Find where the given text appears and provide that cell's center as [x, y] coordinate. 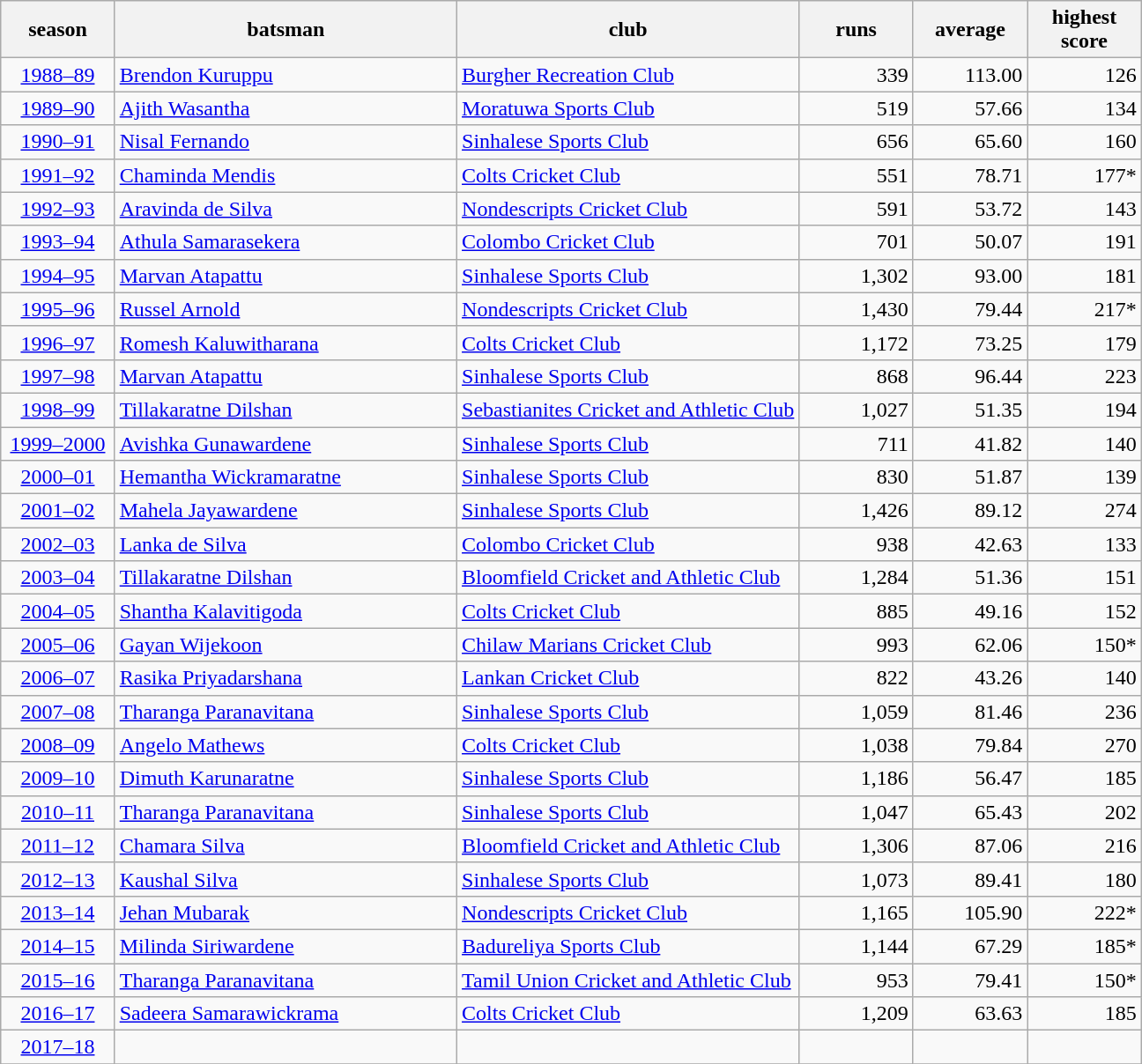
79.84 [969, 745]
41.82 [969, 443]
51.35 [969, 410]
2002–03 [58, 544]
42.63 [969, 544]
62.06 [969, 645]
Avishka Gunawardene [285, 443]
2008–09 [58, 745]
Nisal Fernando [285, 142]
185* [1084, 946]
2017–18 [58, 1047]
194 [1084, 410]
2015–16 [58, 980]
133 [1084, 544]
656 [856, 142]
56.47 [969, 779]
1994–95 [58, 276]
Russel Arnold [285, 309]
Lankan Cricket Club [628, 678]
Tamil Union Cricket and Athletic Club [628, 980]
Chamara Silva [285, 846]
830 [856, 477]
113.00 [969, 75]
Moratuwa Sports Club [628, 108]
Kaushal Silva [285, 879]
1,027 [856, 410]
81.46 [969, 712]
274 [1084, 511]
89.12 [969, 511]
Shantha Kalavitigoda [285, 611]
216 [1084, 846]
Mahela Jayawardene [285, 511]
1,306 [856, 846]
club [628, 30]
2001–02 [58, 511]
1989–90 [58, 108]
season [58, 30]
551 [856, 175]
2000–01 [58, 477]
2016–17 [58, 1014]
1996–97 [58, 343]
160 [1084, 142]
1997–98 [58, 376]
1,038 [856, 745]
2010–11 [58, 812]
Sebastianites Cricket and Athletic Club [628, 410]
Lanka de Silva [285, 544]
223 [1084, 376]
1999–2000 [58, 443]
2005–06 [58, 645]
63.63 [969, 1014]
Chaminda Mendis [285, 175]
Ajith Wasantha [285, 108]
2012–13 [58, 879]
Chilaw Marians Cricket Club [628, 645]
average [969, 30]
270 [1084, 745]
2007–08 [58, 712]
73.25 [969, 343]
Jehan Mubarak [285, 913]
2009–10 [58, 779]
152 [1084, 611]
222* [1084, 913]
highestscore [1084, 30]
Rasika Priyadarshana [285, 678]
79.41 [969, 980]
1,430 [856, 309]
Dimuth Karunaratne [285, 779]
Burgher Recreation Club [628, 75]
180 [1084, 879]
177* [1084, 175]
Aravinda de Silva [285, 209]
batsman [285, 30]
1,284 [856, 578]
2013–14 [58, 913]
1,426 [856, 511]
202 [1084, 812]
953 [856, 980]
53.72 [969, 209]
50.07 [969, 242]
191 [1084, 242]
78.71 [969, 175]
993 [856, 645]
1,165 [856, 913]
1993–94 [58, 242]
Angelo Mathews [285, 745]
Badureliya Sports Club [628, 946]
89.41 [969, 879]
51.36 [969, 578]
43.26 [969, 678]
181 [1084, 276]
Hemantha Wickramaratne [285, 477]
96.44 [969, 376]
139 [1084, 477]
1,302 [856, 276]
1992–93 [58, 209]
51.87 [969, 477]
126 [1084, 75]
143 [1084, 209]
591 [856, 209]
79.44 [969, 309]
217* [1084, 309]
2004–05 [58, 611]
1,059 [856, 712]
1995–96 [58, 309]
151 [1084, 578]
868 [856, 376]
1,144 [856, 946]
2014–15 [58, 946]
105.90 [969, 913]
Athula Samarasekera [285, 242]
1,172 [856, 343]
49.16 [969, 611]
Romesh Kaluwitharana [285, 343]
65.60 [969, 142]
701 [856, 242]
runs [856, 30]
Brendon Kuruppu [285, 75]
2011–12 [58, 846]
Sadeera Samarawickrama [285, 1014]
339 [856, 75]
938 [856, 544]
1,047 [856, 812]
1988–89 [58, 75]
519 [856, 108]
1,186 [856, 779]
1990–91 [58, 142]
822 [856, 678]
236 [1084, 712]
65.43 [969, 812]
Gayan Wijekoon [285, 645]
711 [856, 443]
93.00 [969, 276]
179 [1084, 343]
87.06 [969, 846]
2003–04 [58, 578]
885 [856, 611]
1998–99 [58, 410]
67.29 [969, 946]
1991–92 [58, 175]
1,209 [856, 1014]
57.66 [969, 108]
Milinda Siriwardene [285, 946]
134 [1084, 108]
1,073 [856, 879]
2006–07 [58, 678]
